For the text-containing cell, return its midpoint in (x, y) coordinate format. 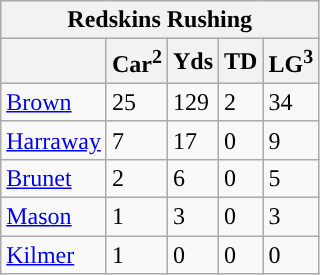
Brown (54, 102)
5 (291, 178)
6 (192, 178)
LG3 (291, 62)
Mason (54, 217)
25 (136, 102)
Redskins Rushing (160, 20)
Car2 (136, 62)
9 (291, 140)
Harraway (54, 140)
Brunet (54, 178)
34 (291, 102)
Kilmer (54, 255)
129 (192, 102)
TD (241, 62)
7 (136, 140)
17 (192, 140)
Yds (192, 62)
